For the text-containing cell, return its midpoint in [X, Y] coordinate format. 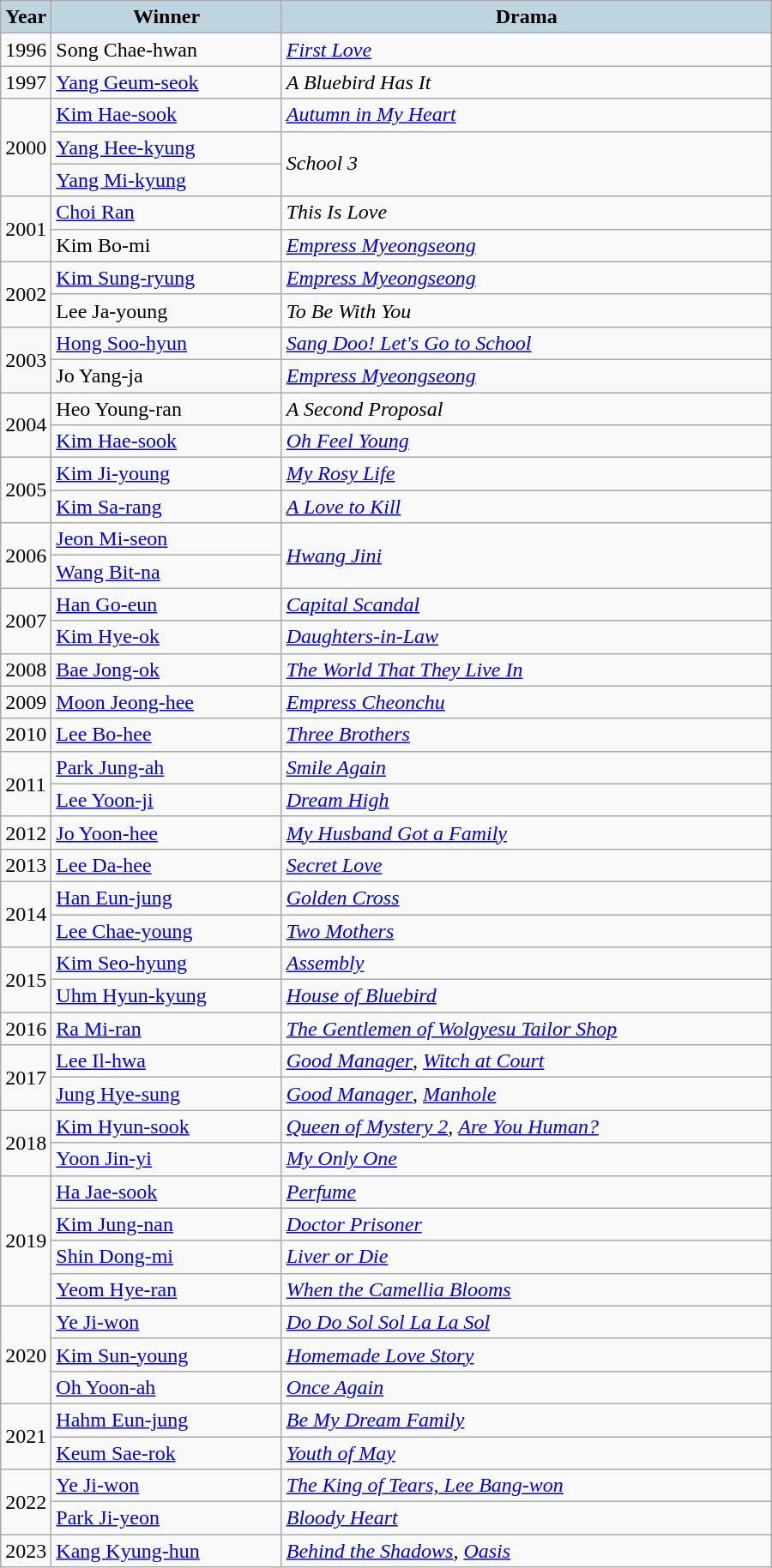
2013 [26, 865]
Homemade Love Story [527, 1355]
2002 [26, 294]
2011 [26, 784]
Choi Ran [166, 213]
Yeom Hye-ran [166, 1289]
My Only One [527, 1159]
Oh Yoon-ah [166, 1387]
1996 [26, 50]
2001 [26, 229]
2016 [26, 1029]
When the Camellia Blooms [527, 1289]
Three Brothers [527, 735]
2008 [26, 670]
Secret Love [527, 865]
Hong Soo-hyun [166, 343]
Kim Jung-nan [166, 1224]
A Bluebird Has It [527, 82]
2019 [26, 1241]
Kim Hyun-sook [166, 1126]
A Love to Kill [527, 507]
Yoon Jin-yi [166, 1159]
Autumn in My Heart [527, 115]
Park Jung-ah [166, 767]
Daughters-in-Law [527, 637]
A Second Proposal [527, 409]
Wang Bit-na [166, 572]
Heo Young-ran [166, 409]
Kim Ji-young [166, 474]
Kim Seo-hyung [166, 964]
Year [26, 17]
Good Manager, Manhole [527, 1094]
The World That They Live In [527, 670]
Bae Jong-ok [166, 670]
2022 [26, 1502]
Empress Cheonchu [527, 702]
2017 [26, 1078]
Jeon Mi-seon [166, 539]
Kim Sung-ryung [166, 278]
Park Ji-yeon [166, 1518]
2014 [26, 914]
Moon Jeong-hee [166, 702]
2012 [26, 832]
House of Bluebird [527, 996]
Han Eun-jung [166, 898]
Lee Da-hee [166, 865]
The Gentlemen of Wolgyesu Tailor Shop [527, 1029]
2009 [26, 702]
Lee Yoon-ji [166, 800]
Yang Hee-kyung [166, 147]
Smile Again [527, 767]
2005 [26, 490]
Sang Doo! Let's Go to School [527, 343]
2015 [26, 980]
Do Do Sol Sol La La Sol [527, 1322]
Jung Hye-sung [166, 1094]
Capital Scandal [527, 604]
Perfume [527, 1192]
My Husband Got a Family [527, 832]
Han Go-eun [166, 604]
Lee Bo-hee [166, 735]
Behind the Shadows, Oasis [527, 1551]
This Is Love [527, 213]
First Love [527, 50]
Kang Kyung-hun [166, 1551]
Assembly [527, 964]
Kim Bo-mi [166, 245]
Ha Jae-sook [166, 1192]
1997 [26, 82]
Queen of Mystery 2, Are You Human? [527, 1126]
2006 [26, 556]
Uhm Hyun-kyung [166, 996]
Liver or Die [527, 1257]
My Rosy Life [527, 474]
2023 [26, 1551]
Lee Chae-young [166, 930]
Good Manager, Witch at Court [527, 1061]
Two Mothers [527, 930]
Hwang Jini [527, 556]
Winner [166, 17]
Jo Yang-ja [166, 375]
Ra Mi-ran [166, 1029]
2007 [26, 621]
2004 [26, 425]
Hahm Eun-jung [166, 1420]
2021 [26, 1436]
Once Again [527, 1387]
Golden Cross [527, 898]
The King of Tears, Lee Bang-won [527, 1486]
Doctor Prisoner [527, 1224]
2000 [26, 147]
To Be With You [527, 310]
Keum Sae-rok [166, 1453]
Yang Mi-kyung [166, 180]
Kim Hye-ok [166, 637]
Youth of May [527, 1453]
Kim Sun-young [166, 1355]
Dream High [527, 800]
Yang Geum-seok [166, 82]
Oh Feel Young [527, 442]
Be My Dream Family [527, 1420]
2003 [26, 359]
Drama [527, 17]
Bloody Heart [527, 1518]
Kim Sa-rang [166, 507]
Lee Il-hwa [166, 1061]
Shin Dong-mi [166, 1257]
2010 [26, 735]
2018 [26, 1143]
School 3 [527, 164]
Lee Ja-young [166, 310]
Song Chae-hwan [166, 50]
Jo Yoon-hee [166, 832]
2020 [26, 1355]
